Capture the cell that displays the provided text and extract its (x, y) central coordinate. 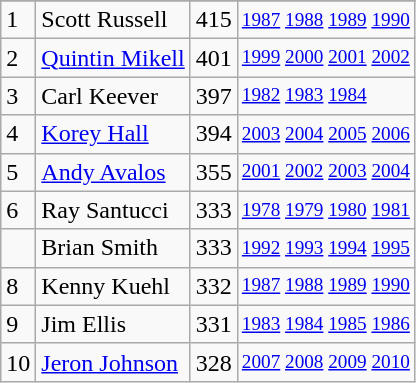
Kenny Kuehl (113, 286)
2003 2004 2005 2006 (326, 134)
2001 2002 2003 2004 (326, 172)
328 (214, 362)
1999 2000 2001 2002 (326, 58)
Jeron Johnson (113, 362)
Brian Smith (113, 248)
4 (18, 134)
5 (18, 172)
2007 2008 2009 2010 (326, 362)
3 (18, 96)
1983 1984 1985 1986 (326, 324)
1978 1979 1980 1981 (326, 210)
Ray Santucci (113, 210)
Korey Hall (113, 134)
331 (214, 324)
1982 1983 1984 (326, 96)
1 (18, 20)
10 (18, 362)
6 (18, 210)
394 (214, 134)
8 (18, 286)
2 (18, 58)
332 (214, 286)
Jim Ellis (113, 324)
355 (214, 172)
1992 1993 1994 1995 (326, 248)
415 (214, 20)
Carl Keever (113, 96)
401 (214, 58)
Andy Avalos (113, 172)
Quintin Mikell (113, 58)
9 (18, 324)
397 (214, 96)
Scott Russell (113, 20)
